For the text-containing cell, return its midpoint in [x, y] coordinate format. 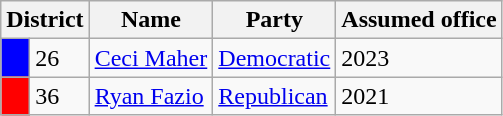
Democratic [274, 58]
2021 [419, 96]
Ceci Maher [151, 58]
26 [60, 58]
Party [274, 20]
36 [60, 96]
Name [151, 20]
Ryan Fazio [151, 96]
District [45, 20]
Republican [274, 96]
2023 [419, 58]
Assumed office [419, 20]
